Locate the cell with the specified text and output its (x, y) center coordinate. 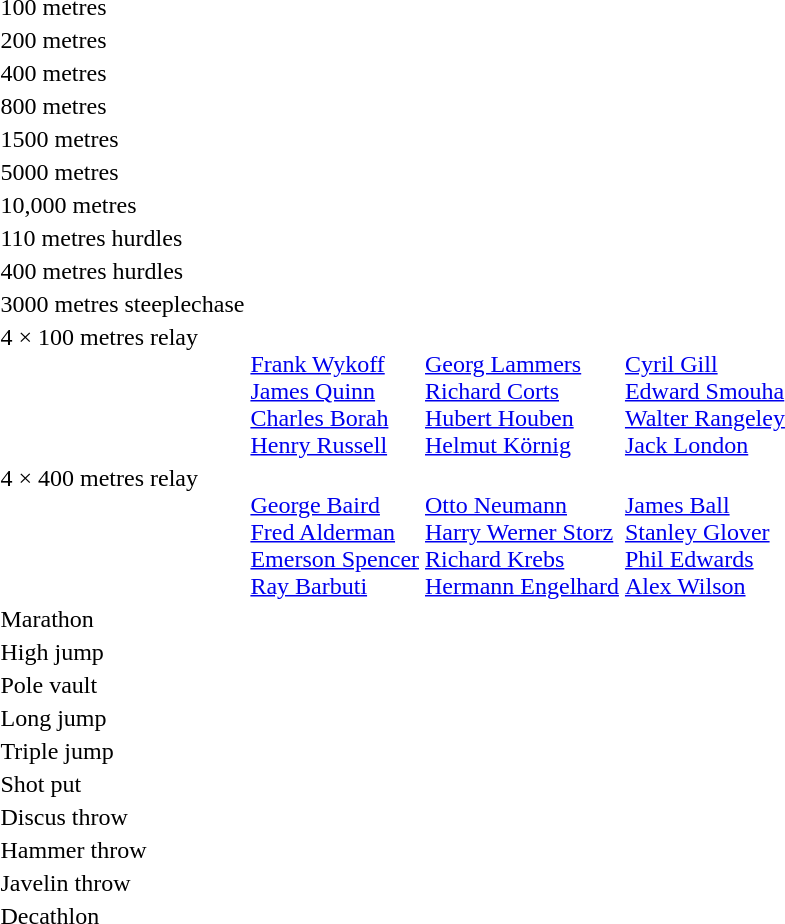
Georg LammersRichard CortsHubert HoubenHelmut Körnig (522, 391)
Otto NeumannHarry Werner StorzRichard KrebsHermann Engelhard (522, 532)
Frank WykoffJames QuinnCharles BorahHenry Russell (335, 391)
George BairdFred AldermanEmerson SpencerRay Barbuti (335, 532)
